Capture the cell that displays the provided text and extract its [X, Y] central coordinate. 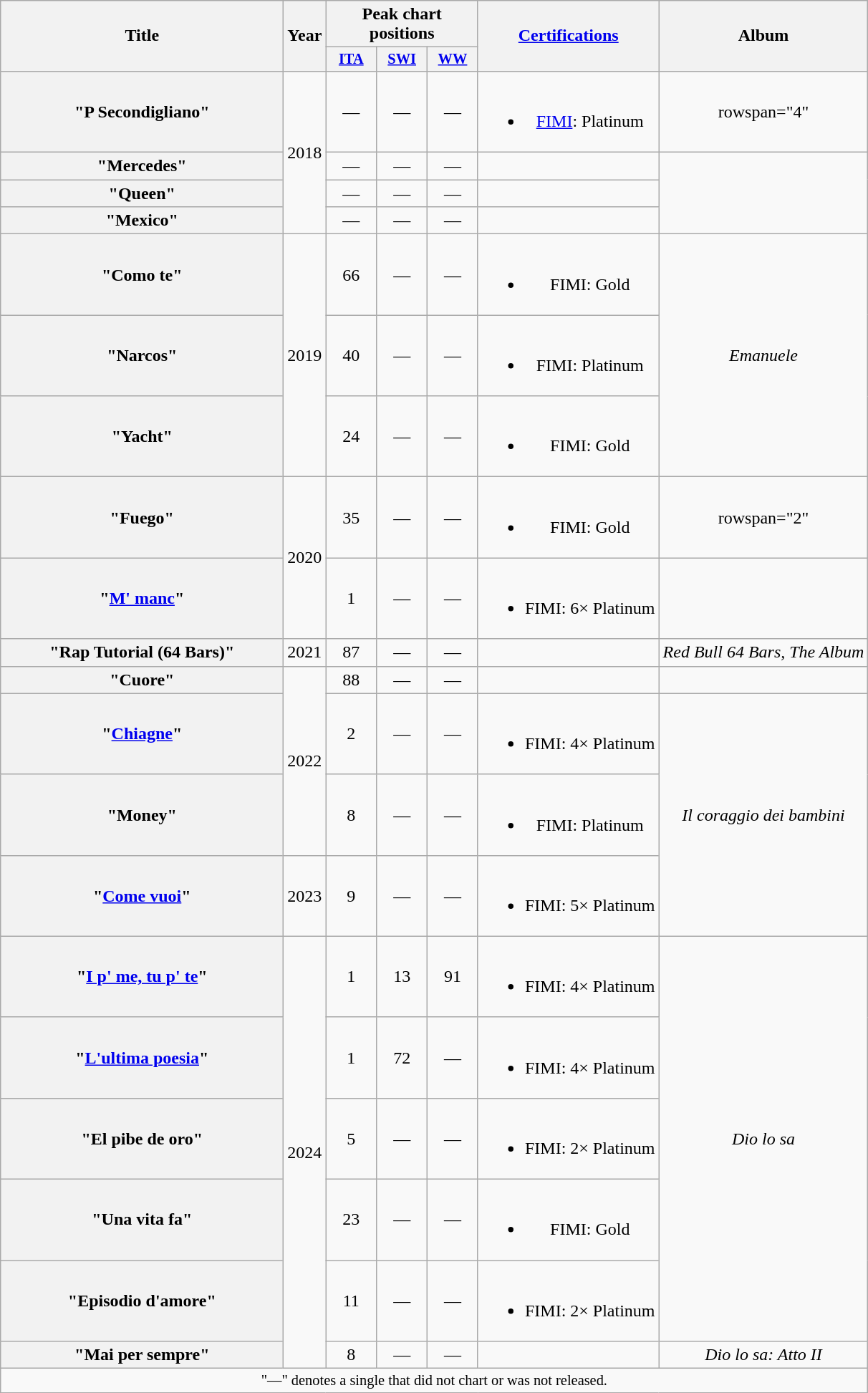
Red Bull 64 Bars, The Album [763, 652]
87 [351, 652]
2021 [305, 652]
2020 [305, 558]
FIMI: 6× Platinum [569, 599]
Title [142, 36]
13 [402, 977]
Album [763, 36]
"Episodio d'amore" [142, 1301]
"P Secondigliano" [142, 112]
"Cuore" [142, 680]
40 [351, 355]
WW [453, 59]
FIMI: 5× Platinum [569, 895]
2024 [305, 1152]
Dio lo sa [763, 1139]
"Money" [142, 815]
Emanuele [763, 355]
66 [351, 275]
5 [351, 1139]
Peak chart positions [402, 24]
"Queen" [142, 193]
Dio lo sa: Atto II [763, 1355]
"Yacht" [142, 437]
2023 [305, 895]
Il coraggio dei bambini [763, 815]
"Come vuoi" [142, 895]
SWI [402, 59]
72 [402, 1057]
88 [351, 680]
24 [351, 437]
Certifications [569, 36]
2 [351, 733]
"—" denotes a single that did not chart or was not released. [434, 1381]
ITA [351, 59]
"Mai per sempre" [142, 1355]
23 [351, 1220]
"Narcos" [142, 355]
"Una vita fa" [142, 1220]
"Mercedes" [142, 166]
rowspan="2" [763, 517]
Year [305, 36]
11 [351, 1301]
"L'ultima poesia" [142, 1057]
2022 [305, 761]
2018 [305, 152]
rowspan="4" [763, 112]
"Fuego" [142, 517]
"Rap Tutorial (64 Bars)" [142, 652]
"Mexico" [142, 221]
2019 [305, 355]
"El pibe de oro" [142, 1139]
9 [351, 895]
"Chiagne" [142, 733]
35 [351, 517]
"M' manc" [142, 599]
"I p' me, tu p' te" [142, 977]
"Como te" [142, 275]
91 [453, 977]
